Extract the (x, y) coordinate from the center of the cell holding the provided text.  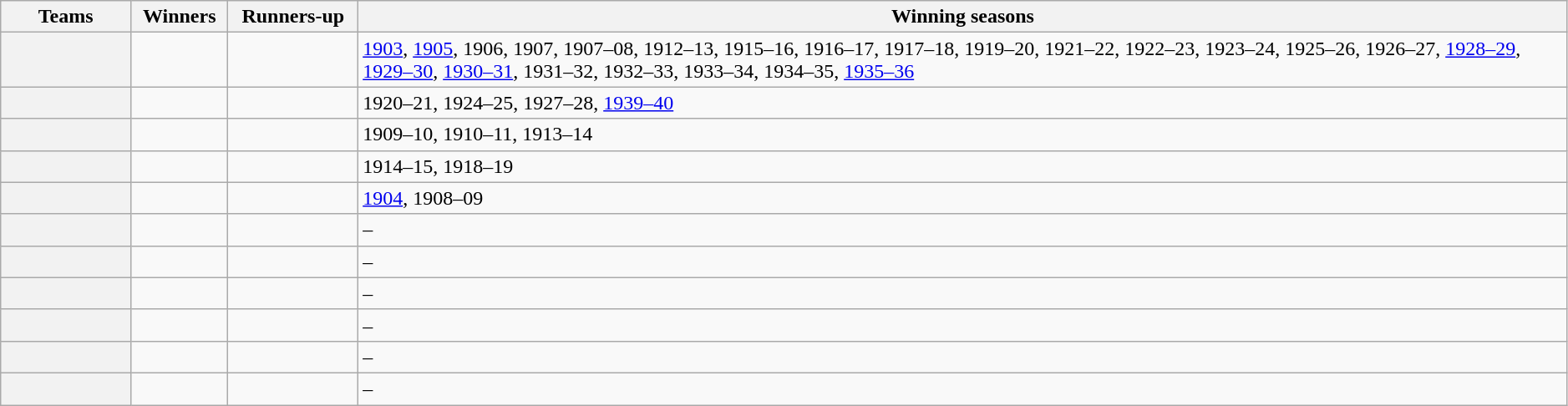
Winning seasons (963, 17)
1914–15, 1918–19 (963, 166)
Runners-up (293, 17)
Winners (180, 17)
1909–10, 1910–11, 1913–14 (963, 134)
Teams (66, 17)
1904, 1908–09 (963, 198)
1920–21, 1924–25, 1927–28, 1939–40 (963, 103)
